From the cell containing the given text, extract its center point as (x, y) coordinate. 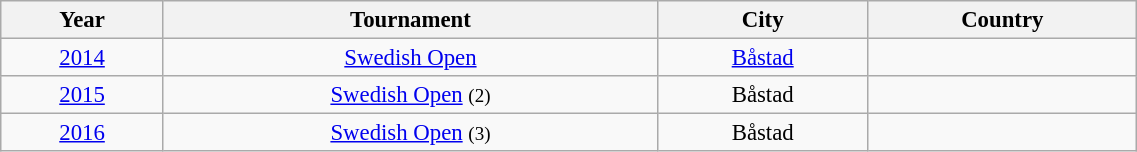
Swedish Open (2) (410, 95)
Country (1002, 20)
Swedish Open (3) (410, 133)
Tournament (410, 20)
Swedish Open (410, 58)
City (763, 20)
2015 (82, 95)
2016 (82, 133)
Year (82, 20)
2014 (82, 58)
